Output the [X, Y] coordinate of the center of the cell containing the given text.  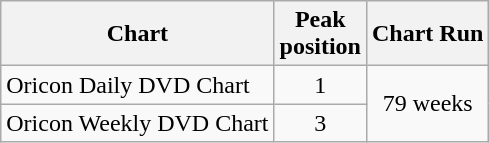
Peakposition [320, 34]
Chart [138, 34]
Oricon Daily DVD Chart [138, 85]
79 weeks [427, 104]
Chart Run [427, 34]
Oricon Weekly DVD Chart [138, 123]
3 [320, 123]
1 [320, 85]
